Capture the cell that displays the provided text and extract its [X, Y] central coordinate. 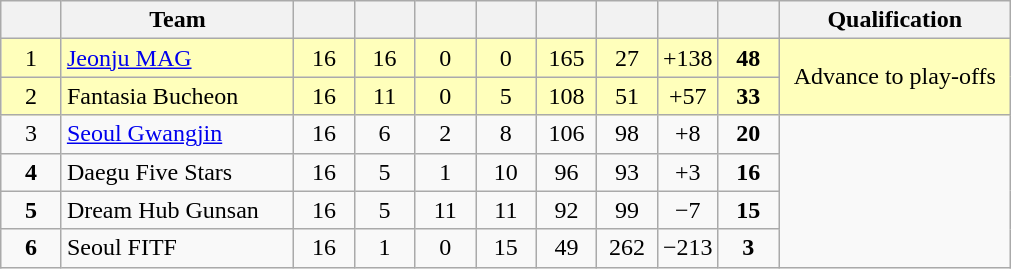
Jeonju MAG [177, 58]
−213 [688, 248]
93 [628, 172]
10 [506, 172]
27 [628, 58]
48 [748, 58]
33 [748, 96]
Dream Hub Gunsan [177, 210]
96 [566, 172]
+8 [688, 134]
Advance to play-offs [895, 77]
99 [628, 210]
98 [628, 134]
Fantasia Bucheon [177, 96]
+57 [688, 96]
Team [177, 20]
8 [506, 134]
165 [566, 58]
Seoul FITF [177, 248]
Daegu Five Stars [177, 172]
49 [566, 248]
20 [748, 134]
+138 [688, 58]
92 [566, 210]
Seoul Gwangjin [177, 134]
Qualification [895, 20]
106 [566, 134]
108 [566, 96]
+3 [688, 172]
4 [32, 172]
262 [628, 248]
−7 [688, 210]
51 [628, 96]
